Pinpoint the cell where the given text exists, returning its [X, Y] midpoint coordinate. 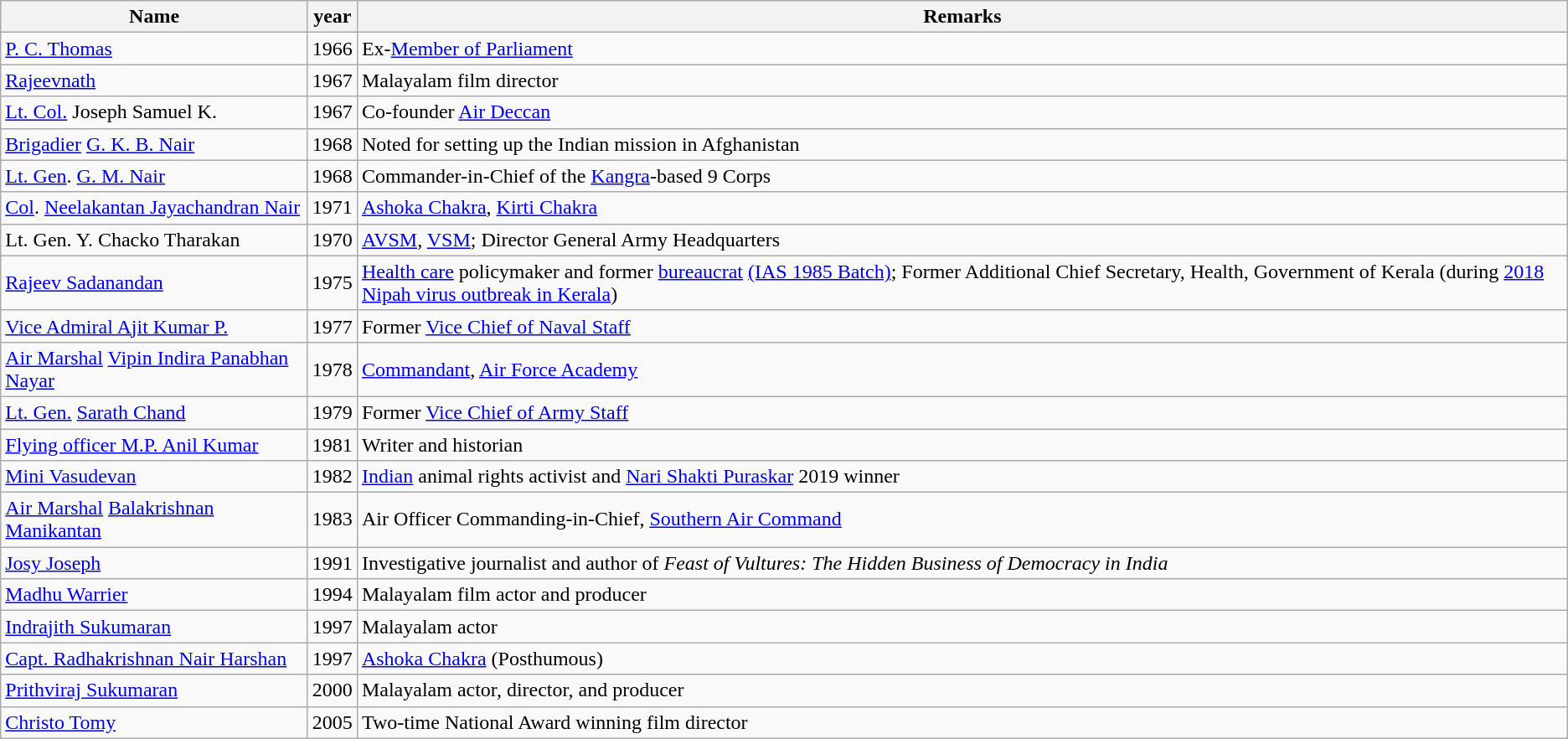
Commandant, Air Force Academy [962, 369]
Air Officer Commanding-in-Chief, Southern Air Command [962, 519]
1978 [332, 369]
Josy Joseph [154, 563]
Col. Neelakantan Jayachandran Nair [154, 208]
Co-founder Air Deccan [962, 112]
Ex-Member of Parliament [962, 49]
Lt. Col. Joseph Samuel K. [154, 112]
Investigative journalist and author of Feast of Vultures: The Hidden Business of Democracy in India [962, 563]
year [332, 17]
Flying officer M.P. Anil Kumar [154, 445]
2000 [332, 690]
Air Marshal Balakrishnan Manikantan [154, 519]
Malayalam actor, director, and producer [962, 690]
Writer and historian [962, 445]
Prithviraj Sukumaran [154, 690]
1981 [332, 445]
Malayalam actor [962, 627]
Indian animal rights activist and Nari Shakti Puraskar 2019 winner [962, 477]
1975 [332, 283]
1979 [332, 412]
Two-time National Award winning film director [962, 722]
Lt. Gen. Sarath Chand [154, 412]
Name [154, 17]
Lt. Gen. G. M. Nair [154, 176]
1994 [332, 595]
Vice Admiral Ajit Kumar P. [154, 326]
Malayalam film actor and producer [962, 595]
Lt. Gen. Y. Chacko Tharakan [154, 240]
Rajeev Sadanandan [154, 283]
Noted for setting up the Indian mission in Afghanistan [962, 144]
2005 [332, 722]
Former Vice Chief of Naval Staff [962, 326]
P. C. Thomas [154, 49]
Ashoka Chakra, Kirti Chakra [962, 208]
1970 [332, 240]
Malayalam film director [962, 80]
Ashoka Chakra (Posthumous) [962, 659]
Christo Tomy [154, 722]
1983 [332, 519]
Madhu Warrier [154, 595]
Air Marshal Vipin Indira Panabhan Nayar [154, 369]
1982 [332, 477]
Former Vice Chief of Army Staff [962, 412]
AVSM, VSM; Director General Army Headquarters [962, 240]
Commander-in-Chief of the Kangra-based 9 Corps [962, 176]
1977 [332, 326]
Brigadier G. K. B. Nair [154, 144]
Mini Vasudevan [154, 477]
Rajeevnath [154, 80]
1966 [332, 49]
1971 [332, 208]
Capt. Radhakrishnan Nair Harshan [154, 659]
Remarks [962, 17]
1991 [332, 563]
Indrajith Sukumaran [154, 627]
